For the text-containing cell, return its midpoint in (x, y) coordinate format. 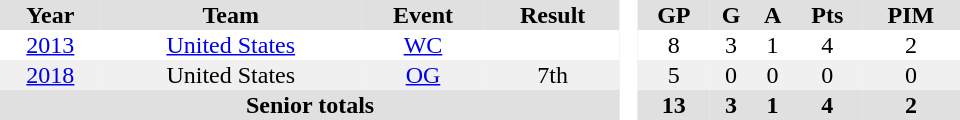
5 (674, 75)
Result (552, 15)
Team (231, 15)
OG (423, 75)
8 (674, 45)
Senior totals (310, 105)
7th (552, 75)
Year (50, 15)
2013 (50, 45)
WC (423, 45)
GP (674, 15)
2018 (50, 75)
13 (674, 105)
PIM (911, 15)
G (732, 15)
Event (423, 15)
Pts (828, 15)
A (773, 15)
